For the text-containing cell, return its midpoint in [x, y] coordinate format. 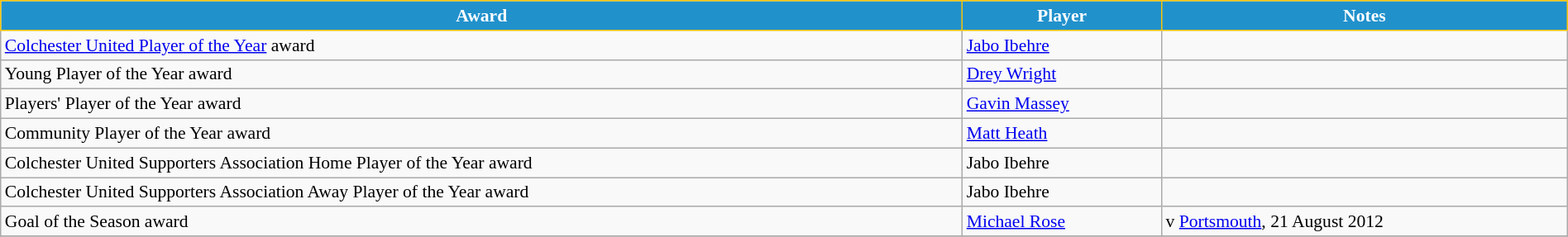
Colchester United Supporters Association Home Player of the Year award [481, 163]
Award [481, 16]
Community Player of the Year award [481, 134]
Notes [1365, 16]
Young Player of the Year award [481, 74]
Drey Wright [1062, 74]
Gavin Massey [1062, 104]
Goal of the Season award [481, 222]
Matt Heath [1062, 134]
Player [1062, 16]
Colchester United Supporters Association Away Player of the Year award [481, 192]
v Portsmouth, 21 August 2012 [1365, 222]
Michael Rose [1062, 222]
Colchester United Player of the Year award [481, 45]
Players' Player of the Year award [481, 104]
